Identify which cell holds the provided text, then report its (x, y) central coordinate. 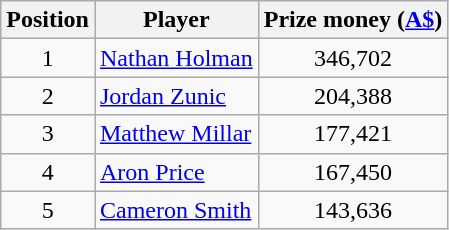
204,388 (353, 96)
2 (48, 96)
Aron Price (176, 172)
346,702 (353, 58)
4 (48, 172)
5 (48, 210)
143,636 (353, 210)
167,450 (353, 172)
3 (48, 134)
177,421 (353, 134)
1 (48, 58)
Cameron Smith (176, 210)
Position (48, 20)
Nathan Holman (176, 58)
Player (176, 20)
Prize money (A$) (353, 20)
Jordan Zunic (176, 96)
Matthew Millar (176, 134)
